Scan for the cell matching the given text and deliver its [x, y] coordinate at center. 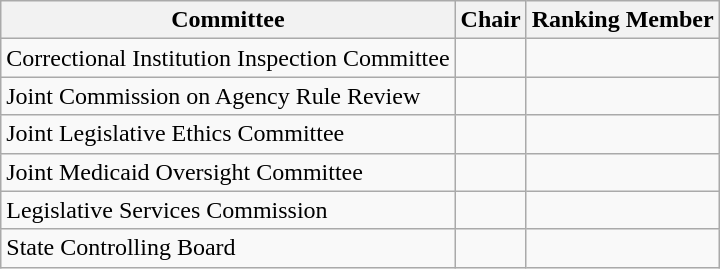
Correctional Institution Inspection Committee [228, 58]
Joint Legislative Ethics Committee [228, 134]
Ranking Member [622, 20]
Joint Commission on Agency Rule Review [228, 96]
Joint Medicaid Oversight Committee [228, 172]
State Controlling Board [228, 248]
Legislative Services Commission [228, 210]
Chair [490, 20]
Committee [228, 20]
